Determine the [X, Y] coordinate at the center of the cell enclosing the given text.  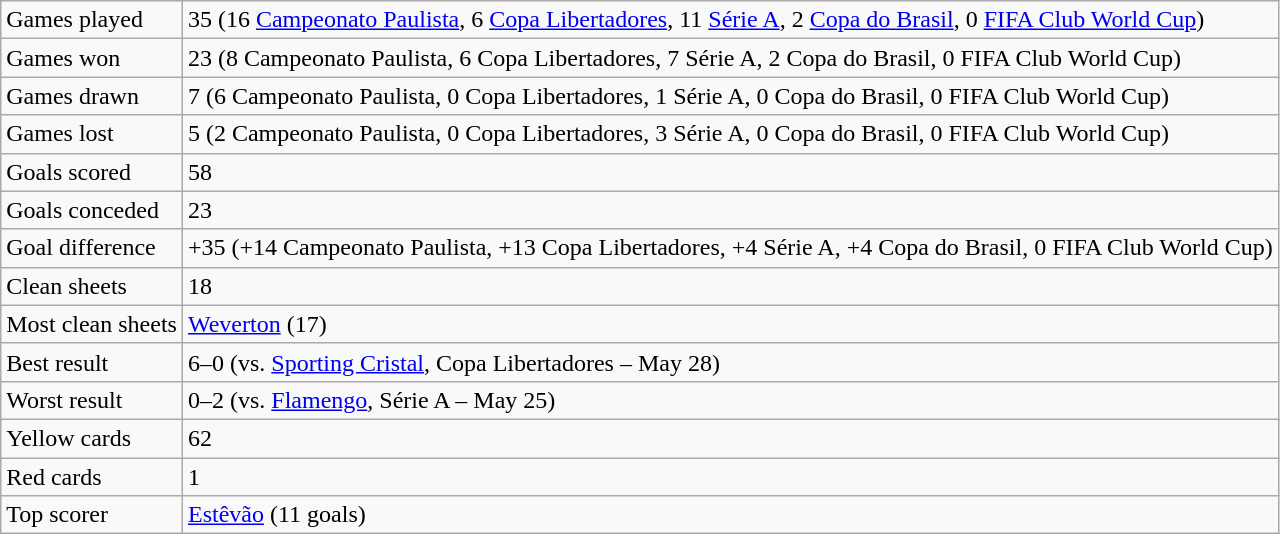
Estêvão (11 goals) [730, 515]
23 (8 Campeonato Paulista, 6 Copa Libertadores, 7 Série A, 2 Copa do Brasil, 0 FIFA Club World Cup) [730, 58]
6–0 (vs. Sporting Cristal, Copa Libertadores – May 28) [730, 362]
0–2 (vs. Flamengo, Série A – May 25) [730, 400]
58 [730, 172]
Games won [92, 58]
23 [730, 210]
+35 (+14 Campeonato Paulista, +13 Copa Libertadores, +4 Série A, +4 Copa do Brasil, 0 FIFA Club World Cup) [730, 248]
Weverton (17) [730, 324]
Most clean sheets [92, 324]
Top scorer [92, 515]
Goal difference [92, 248]
18 [730, 286]
Goals conceded [92, 210]
35 (16 Campeonato Paulista, 6 Copa Libertadores, 11 Série A, 2 Copa do Brasil, 0 FIFA Club World Cup) [730, 20]
7 (6 Campeonato Paulista, 0 Copa Libertadores, 1 Série A, 0 Copa do Brasil, 0 FIFA Club World Cup) [730, 96]
Red cards [92, 477]
Games lost [92, 134]
Goals scored [92, 172]
1 [730, 477]
62 [730, 438]
Best result [92, 362]
Worst result [92, 400]
Clean sheets [92, 286]
Games drawn [92, 96]
Games played [92, 20]
Yellow cards [92, 438]
5 (2 Campeonato Paulista, 0 Copa Libertadores, 3 Série A, 0 Copa do Brasil, 0 FIFA Club World Cup) [730, 134]
